Find where the given text appears and provide that cell's center as (x, y) coordinate. 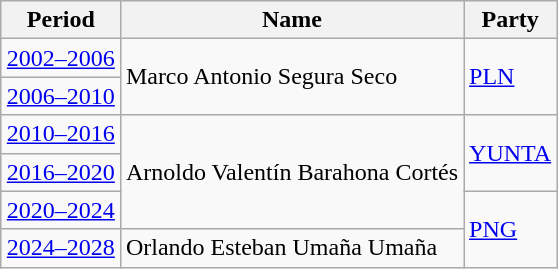
2020–2024 (60, 210)
2010–2016 (60, 134)
Party (510, 20)
Period (60, 20)
PNG (510, 229)
2024–2028 (60, 248)
YUNTA (510, 153)
PLN (510, 77)
2016–2020 (60, 172)
2006–2010 (60, 96)
Name (292, 20)
Marco Antonio Segura Seco (292, 77)
Orlando Esteban Umaña Umaña (292, 248)
Arnoldo Valentín Barahona Cortés (292, 172)
2002–2006 (60, 58)
